Provide the (x, y) coordinate of the cell's center where the given text is located.  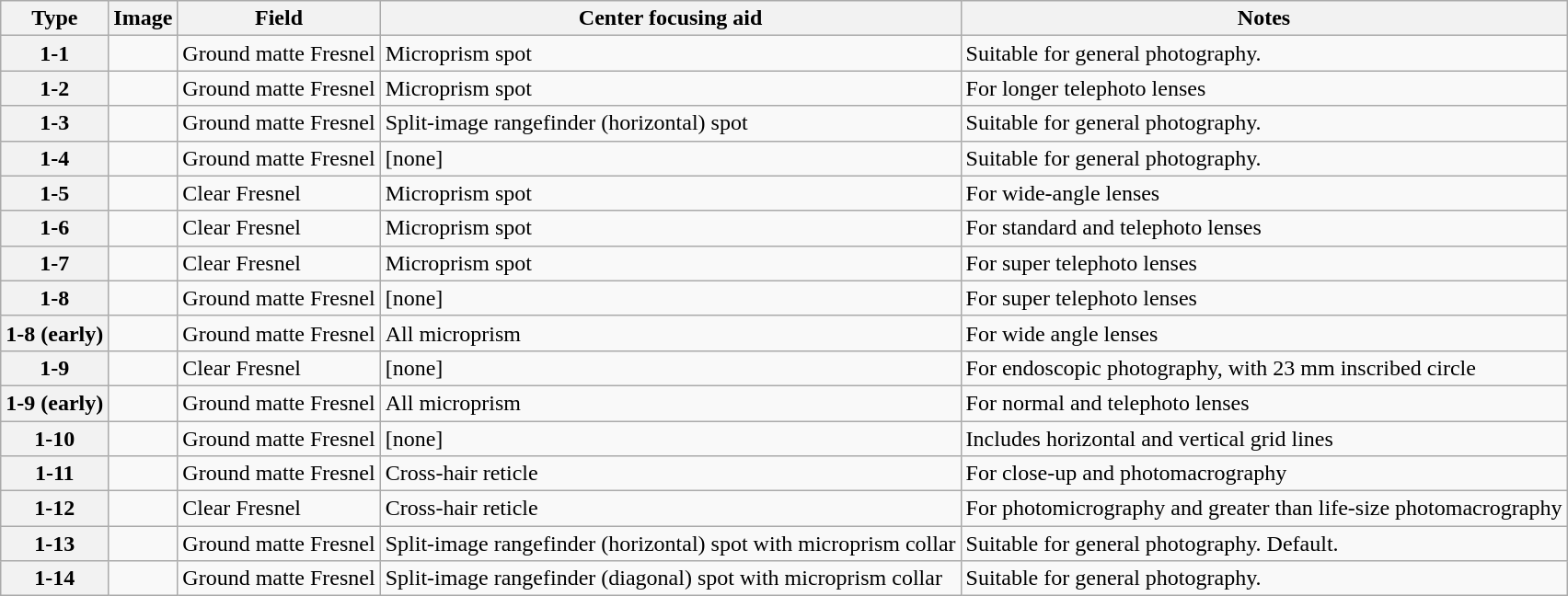
1-5 (55, 193)
1-9 (55, 368)
1-13 (55, 544)
1-7 (55, 263)
1-12 (55, 509)
Split-image rangefinder (horizontal) spot (670, 123)
Image (144, 18)
Center focusing aid (670, 18)
Split-image rangefinder (diagonal) spot with microprism collar (670, 579)
1-6 (55, 228)
1-14 (55, 579)
For longer telephoto lenses (1264, 88)
1-3 (55, 123)
1-8 (early) (55, 333)
1-11 (55, 474)
1-2 (55, 88)
1-10 (55, 439)
For photomicrography and greater than life-size photomacrography (1264, 509)
Type (55, 18)
For wide angle lenses (1264, 333)
1-9 (early) (55, 403)
Split-image rangefinder (horizontal) spot with microprism collar (670, 544)
For close-up and photomacrography (1264, 474)
1-8 (55, 298)
1-1 (55, 53)
Field (279, 18)
Suitable for general photography. Default. (1264, 544)
For normal and telephoto lenses (1264, 403)
1-4 (55, 158)
For wide-angle lenses (1264, 193)
For endoscopic photography, with 23 mm inscribed circle (1264, 368)
For standard and telephoto lenses (1264, 228)
Includes horizontal and vertical grid lines (1264, 439)
Notes (1264, 18)
